Extract the (X, Y) coordinate from the center of the cell holding the provided text.  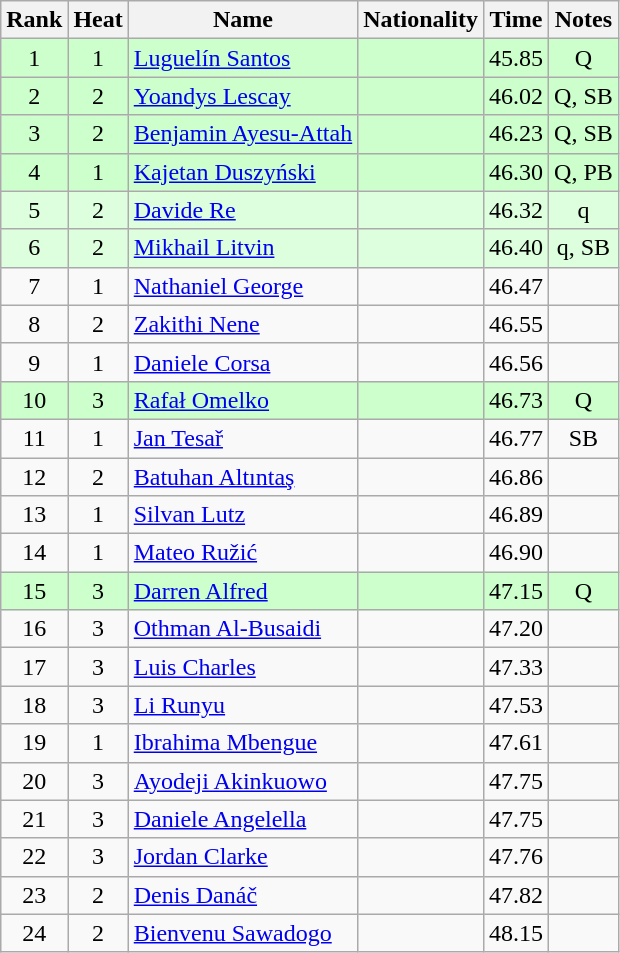
Davide Re (243, 210)
6 (34, 248)
16 (34, 629)
8 (34, 324)
46.02 (516, 96)
Rafał Omelko (243, 400)
46.47 (516, 286)
9 (34, 362)
Daniele Corsa (243, 362)
17 (34, 667)
Nathaniel George (243, 286)
Silvan Lutz (243, 515)
20 (34, 781)
Yoandys Lescay (243, 96)
19 (34, 743)
46.56 (516, 362)
46.77 (516, 438)
Benjamin Ayesu-Attah (243, 134)
46.40 (516, 248)
46.55 (516, 324)
Zakithi Nene (243, 324)
47.53 (516, 705)
Nationality (421, 20)
Jordan Clarke (243, 857)
Q, PB (584, 172)
Name (243, 20)
Notes (584, 20)
11 (34, 438)
46.23 (516, 134)
Kajetan Duszyński (243, 172)
Bienvenu Sawadogo (243, 933)
47.33 (516, 667)
Luis Charles (243, 667)
7 (34, 286)
Denis Danáč (243, 895)
Mateo Ružić (243, 553)
14 (34, 553)
Heat (98, 20)
5 (34, 210)
24 (34, 933)
Li Runyu (243, 705)
46.86 (516, 477)
12 (34, 477)
q (584, 210)
46.90 (516, 553)
47.15 (516, 591)
Darren Alfred (243, 591)
Jan Tesař (243, 438)
23 (34, 895)
46.30 (516, 172)
Othman Al-Busaidi (243, 629)
Mikhail Litvin (243, 248)
Luguelín Santos (243, 58)
46.32 (516, 210)
Ibrahima Mbengue (243, 743)
45.85 (516, 58)
46.89 (516, 515)
4 (34, 172)
13 (34, 515)
48.15 (516, 933)
Rank (34, 20)
10 (34, 400)
21 (34, 819)
Daniele Angelella (243, 819)
Ayodeji Akinkuowo (243, 781)
q, SB (584, 248)
15 (34, 591)
18 (34, 705)
47.82 (516, 895)
46.73 (516, 400)
22 (34, 857)
SB (584, 438)
Time (516, 20)
47.20 (516, 629)
Batuhan Altıntaş (243, 477)
47.61 (516, 743)
47.76 (516, 857)
